Locate the cell with the specified text and output its [x, y] center coordinate. 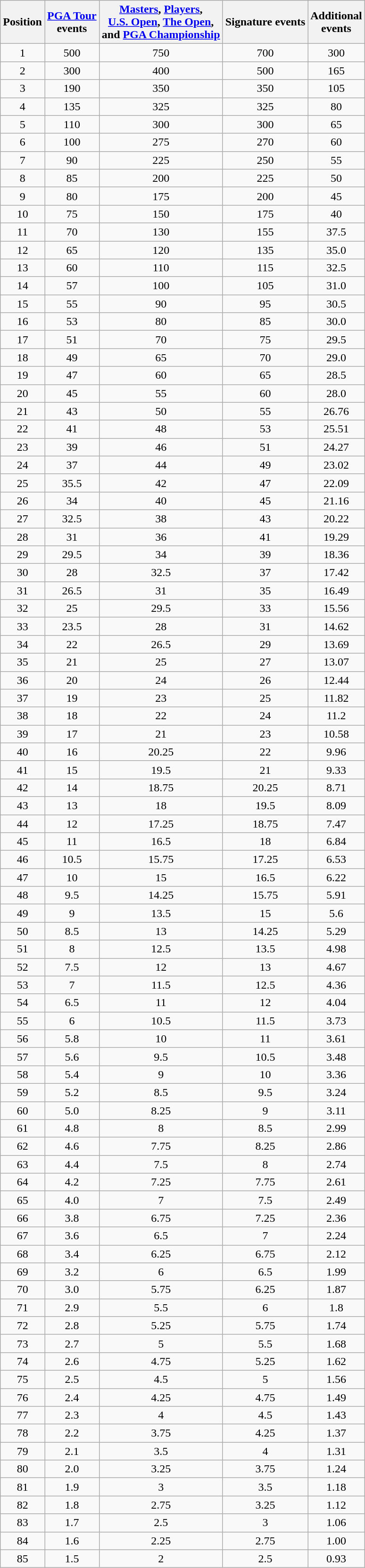
1 [23, 53]
58 [23, 1074]
71 [23, 1308]
400 [161, 71]
16.49 [336, 591]
84 [23, 1541]
5.0 [72, 1110]
74 [23, 1361]
4.98 [336, 949]
1.24 [336, 1469]
64 [23, 1182]
35.0 [336, 250]
69 [23, 1272]
11.82 [336, 698]
30.5 [336, 304]
28.0 [336, 393]
68 [23, 1254]
165 [336, 71]
2.49 [336, 1200]
3.4 [72, 1254]
2.25 [161, 1541]
1.74 [336, 1325]
190 [72, 89]
67 [23, 1236]
3.61 [336, 1039]
2.36 [336, 1218]
6.53 [336, 860]
30 [23, 573]
59 [23, 1092]
95 [265, 304]
750 [161, 53]
2.2 [72, 1433]
9.96 [336, 752]
23.02 [336, 465]
1.00 [336, 1541]
1.12 [336, 1505]
3.36 [336, 1074]
PGA Tourevents [72, 22]
3.24 [336, 1092]
1.37 [336, 1433]
11.2 [336, 716]
3.11 [336, 1110]
1.68 [336, 1343]
54 [23, 1003]
2.24 [336, 1236]
13.07 [336, 662]
81 [23, 1487]
1.06 [336, 1523]
31.0 [336, 286]
115 [265, 268]
4.6 [72, 1146]
5.29 [336, 931]
2.61 [336, 1182]
3.6 [72, 1236]
6.84 [336, 842]
3.73 [336, 1021]
Signature events [265, 22]
4.04 [336, 1003]
4.4 [72, 1164]
18.36 [336, 555]
1.62 [336, 1361]
66 [23, 1218]
2.6 [72, 1361]
30.0 [336, 322]
Masters, Players,U.S. Open, The Open, and PGA Championship [161, 22]
37.5 [336, 232]
63 [23, 1164]
2.7 [72, 1343]
77 [23, 1415]
82 [23, 1505]
78 [23, 1433]
4.8 [72, 1129]
1.99 [336, 1272]
2.9 [72, 1308]
700 [265, 53]
7.47 [336, 824]
2.0 [72, 1469]
72 [23, 1325]
2.8 [72, 1325]
2.3 [72, 1415]
2.99 [336, 1129]
20.22 [336, 519]
2.12 [336, 1254]
250 [265, 160]
5.2 [72, 1092]
1.18 [336, 1487]
12.44 [336, 680]
79 [23, 1451]
1.31 [336, 1451]
76 [23, 1397]
4.0 [72, 1200]
83 [23, 1523]
9.33 [336, 770]
130 [161, 232]
270 [265, 142]
73 [23, 1343]
4.67 [336, 967]
24.27 [336, 447]
14.62 [336, 626]
22.09 [336, 483]
1.5 [72, 1559]
1.56 [336, 1379]
1.9 [72, 1487]
Position [23, 22]
8.09 [336, 805]
19.29 [336, 536]
1.49 [336, 1397]
2.74 [336, 1164]
1.87 [336, 1290]
23.5 [72, 626]
21.16 [336, 501]
2.86 [336, 1146]
3.0 [72, 1290]
1.7 [72, 1523]
120 [161, 250]
52 [23, 967]
26.76 [336, 411]
28.5 [336, 375]
0.93 [336, 1559]
275 [161, 142]
4.36 [336, 985]
6.22 [336, 877]
29.0 [336, 357]
3.48 [336, 1056]
35.5 [72, 483]
1.6 [72, 1541]
25.51 [336, 429]
3.2 [72, 1272]
5.91 [336, 895]
2.4 [72, 1397]
17.42 [336, 573]
61 [23, 1129]
13.69 [336, 644]
4.2 [72, 1182]
10.58 [336, 734]
62 [23, 1146]
8.71 [336, 788]
3.8 [72, 1218]
1.43 [336, 1415]
5.8 [72, 1039]
2.1 [72, 1451]
Additionalevents [336, 22]
5.4 [72, 1074]
56 [23, 1039]
155 [265, 232]
32 [23, 609]
15.56 [336, 609]
150 [161, 214]
